Scan for the cell matching the given text and deliver its [x, y] coordinate at center. 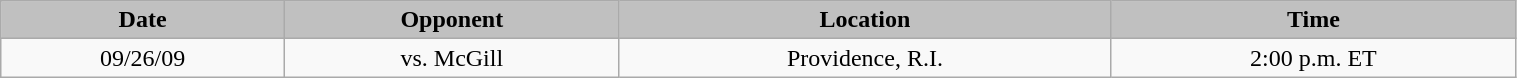
Date [143, 20]
Providence, R.I. [865, 58]
09/26/09 [143, 58]
Time [1314, 20]
vs. McGill [452, 58]
2:00 p.m. ET [1314, 58]
Opponent [452, 20]
Location [865, 20]
